Determine the (X, Y) coordinate at the center of the cell enclosing the given text.  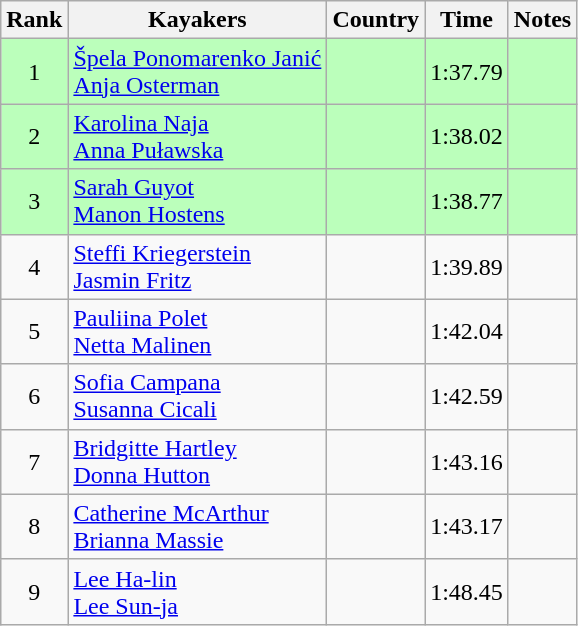
4 (34, 266)
Špela Ponomarenko JanićAnja Osterman (198, 72)
5 (34, 332)
1:43.17 (467, 526)
Rank (34, 20)
9 (34, 592)
Catherine McArthurBrianna Massie (198, 526)
1:39.89 (467, 266)
1:43.16 (467, 462)
1:48.45 (467, 592)
Country (376, 20)
Kayakers (198, 20)
6 (34, 396)
Steffi KriegersteinJasmin Fritz (198, 266)
Notes (542, 20)
7 (34, 462)
1:42.59 (467, 396)
3 (34, 202)
Sarah GuyotManon Hostens (198, 202)
1 (34, 72)
1:42.04 (467, 332)
Time (467, 20)
Sofia CampanaSusanna Cicali (198, 396)
1:38.02 (467, 136)
Lee Ha-linLee Sun-ja (198, 592)
Karolina NajaAnna Puławska (198, 136)
2 (34, 136)
1:38.77 (467, 202)
Pauliina PoletNetta Malinen (198, 332)
1:37.79 (467, 72)
8 (34, 526)
Bridgitte HartleyDonna Hutton (198, 462)
